Determine the [x, y] coordinate at the center of the cell enclosing the given text.  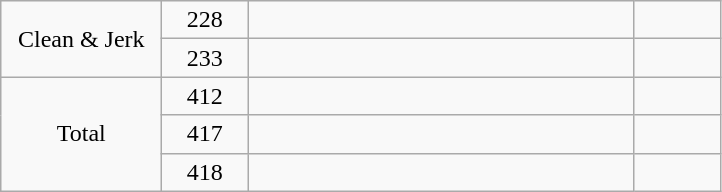
233 [205, 58]
228 [205, 20]
Clean & Jerk [82, 39]
412 [205, 96]
418 [205, 172]
Total [82, 134]
417 [205, 134]
